Locate the cell with the specified text and output its (X, Y) center coordinate. 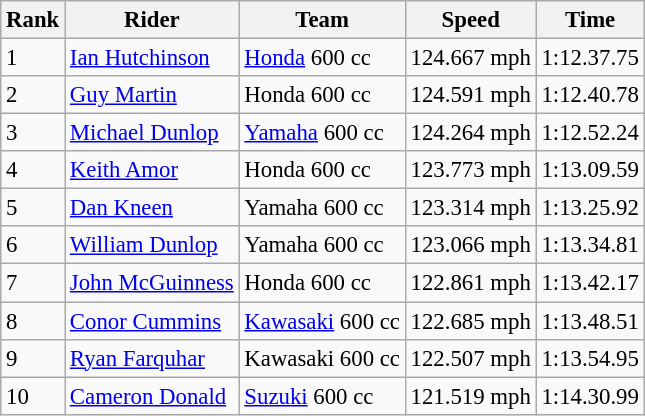
Rank (33, 20)
Speed (470, 20)
124.667 mph (470, 58)
10 (33, 396)
1 (33, 58)
1:13.09.59 (590, 170)
123.773 mph (470, 170)
Conor Cummins (152, 321)
9 (33, 358)
1:12.37.75 (590, 58)
6 (33, 245)
1:13.54.95 (590, 358)
121.519 mph (470, 396)
1:13.25.92 (590, 208)
122.507 mph (470, 358)
1:13.34.81 (590, 245)
Suzuki 600 cc (322, 396)
Keith Amor (152, 170)
1:14.30.99 (590, 396)
Cameron Donald (152, 396)
8 (33, 321)
7 (33, 283)
Dan Kneen (152, 208)
Michael Dunlop (152, 133)
122.685 mph (470, 321)
John McGuinness (152, 283)
124.264 mph (470, 133)
Team (322, 20)
123.314 mph (470, 208)
Ryan Farquhar (152, 358)
Rider (152, 20)
Time (590, 20)
Ian Hutchinson (152, 58)
William Dunlop (152, 245)
124.591 mph (470, 95)
1:13.48.51 (590, 321)
Guy Martin (152, 95)
1:12.52.24 (590, 133)
122.861 mph (470, 283)
1:13.42.17 (590, 283)
3 (33, 133)
4 (33, 170)
2 (33, 95)
5 (33, 208)
123.066 mph (470, 245)
1:12.40.78 (590, 95)
